Detect which cell encompasses the target text, then output its [x, y] center coordinate. 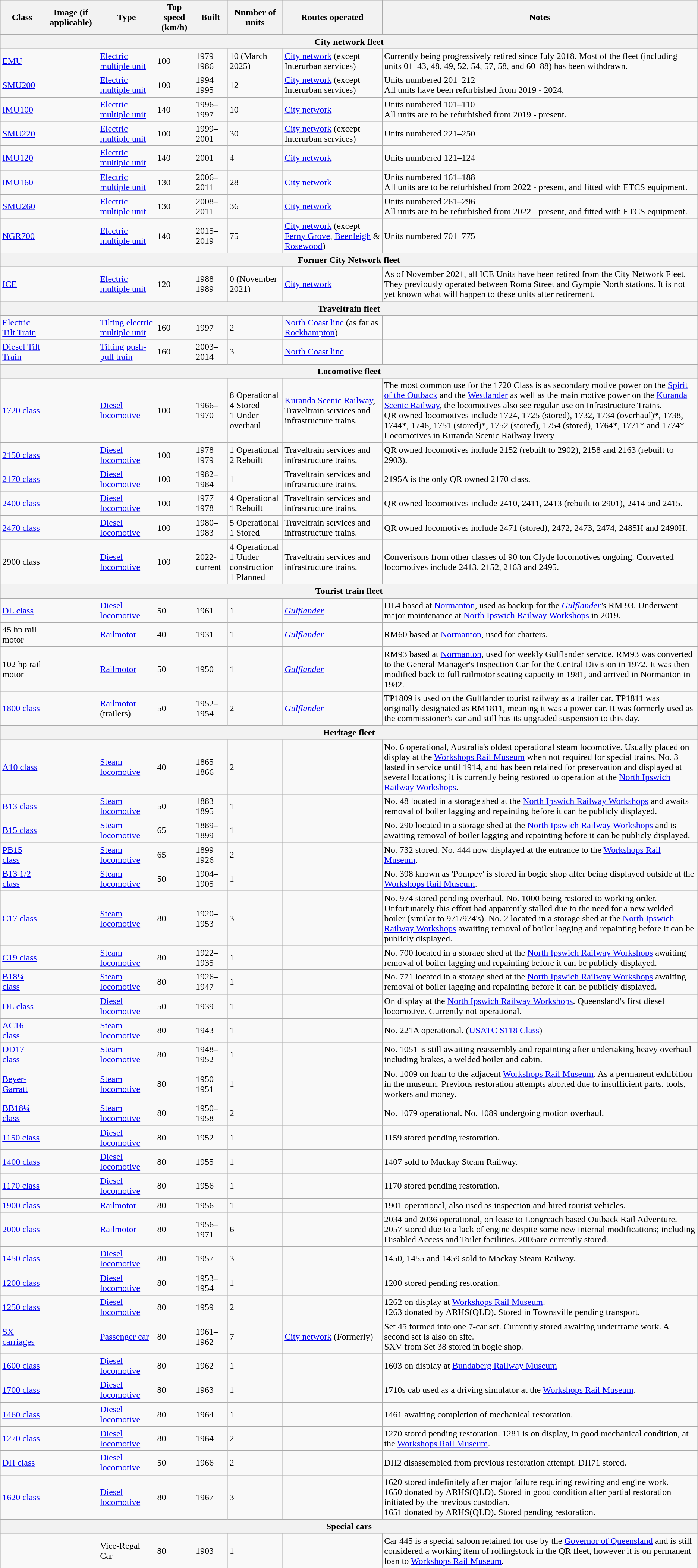
ICE [22, 284]
BB18¼ class [22, 1113]
1996–1997 [210, 110]
1980–1983 [210, 528]
45 hp rail motor [22, 634]
1950 [210, 669]
SMU200 [22, 85]
Built [210, 18]
Set 45 formed into one 7-car set. Currently stored awaiting underframe work. A second set is also on site.SXV from Set 38 stored in bogie shop. [540, 1337]
Top speed (km/h) [174, 18]
1250 class [22, 1307]
1170 class [22, 1186]
1460 class [22, 1414]
RM60 based at Normanton, used for charters. [540, 634]
1170 stored pending restoration. [540, 1186]
Beyer-Garratt [22, 1084]
1926–1947 [210, 982]
SX carriages [22, 1337]
10 (March 2025) [255, 61]
1943 [210, 1030]
2008–2011 [210, 206]
QR owned locomotives include 2152 (rebuilt to 2902), 2158 and 2163 (rebuilt to 2903). [540, 455]
No. 732 stored. No. 444 now displayed at the entrance to the Workshops Rail Museum. [540, 855]
1979–1986 [210, 61]
0 (November 2021) [255, 284]
2001 [210, 158]
1948–1952 [210, 1055]
1952–1954 [210, 708]
QR owned locomotives include 2410, 2411, 2413 (rebuilt to 2901), 2414 and 2415. [540, 503]
2900 class [22, 562]
75 [255, 236]
Tourist train fleet [349, 591]
Number of units [255, 18]
Notes [540, 18]
1 Operational2 Rebuilt [255, 455]
No. 1079 operational. No. 1089 undergoing motion overhaul. [540, 1113]
1262 on display at Workshops Rail Museum.1263 donated by ARHS(QLD). Stored in Townsville pending transport. [540, 1307]
1939 [210, 1006]
10 [255, 110]
1994–1995 [210, 85]
No. 221A operational. (USATC S118 Class) [540, 1030]
2006–2011 [210, 182]
Type [127, 18]
Units numbered 161–188All units are to be refurbished from 2022 - present, and fitted with ETCS equipment. [540, 182]
1620 class [22, 1497]
1920–1953 [210, 918]
1600 class [22, 1366]
1922–1935 [210, 958]
Tilting electric multiple unit [127, 328]
Image (if applicable) [71, 18]
City network (Formerly) [333, 1337]
C17 class [22, 918]
Routes operated [333, 18]
1953–1954 [210, 1283]
102 hp rail motor [22, 669]
1159 stored pending restoration. [540, 1138]
2000 class [22, 1230]
2003–2014 [210, 352]
B18¼ class [22, 982]
1978–1979 [210, 455]
6 [255, 1230]
North Coast line [333, 352]
B13 class [22, 807]
Units numbered 221–250 [540, 133]
No. 398 known as 'Pompey' is stored in bogie shop after being displayed outside at the Workshops Rail Museum. [540, 879]
IMU160 [22, 182]
1710s cab used as a driving simulator at the Workshops Rail Museum. [540, 1390]
1966–1970 [210, 411]
On display at the North Ipswich Railway Workshops. Queensland's first diesel locomotive. Currently not operational. [540, 1006]
5 Operational1 Stored [255, 528]
Units numbered 101–110All units are to be refurbished from 2019 - present. [540, 110]
B13 1/2 class [22, 879]
1959 [210, 1307]
4 Operational1 Under construction1 Planned [255, 562]
Traveltrain fleet [349, 308]
Heritage fleet [349, 732]
2022-current [210, 562]
1967 [210, 1497]
28 [255, 182]
City network fleet [349, 42]
4 Operational1 Rebuilt [255, 503]
QR owned locomotives include 2471 (stored), 2472, 2473, 2474, 2485H and 2490H. [540, 528]
DL4 based at Normanton, used as backup for the Gulflander's RM 93. Underwent major maintenance at North Ipswich Railway Workshops in 2019. [540, 611]
2470 class [22, 528]
30 [255, 133]
1952 [210, 1138]
EMU [22, 61]
1957 [210, 1259]
1720 class [22, 411]
Passenger car [127, 1337]
1963 [210, 1390]
12 [255, 85]
AC16 class [22, 1030]
NGR700 [22, 236]
1461 awaiting completion of mechanical restoration. [540, 1414]
Tilting push-pull train [127, 352]
Converisons from other classes of 90 ton Clyde locomotives ongoing. Converted locomotives include 2413, 2152, 2163 and 2495. [540, 562]
2400 class [22, 503]
2170 class [22, 479]
1270 stored pending restoration. 1281 is on display, in good mechanical condition, at the Workshops Rail Museum. [540, 1439]
2150 class [22, 455]
8 Operational4 Stored1 Under overhaul [255, 411]
Units numbered 201–212All units have been refurbished from 2019 - 2024. [540, 85]
Kuranda Scenic Railway, Traveltrain services and infrastructure trains. [333, 411]
1950–1958 [210, 1113]
1997 [210, 328]
Units numbered 261–296All units are to be refurbished from 2022 - present, and fitted with ETCS equipment. [540, 206]
Class [22, 18]
36 [255, 206]
1999–2001 [210, 133]
1982–1984 [210, 479]
1889–1899 [210, 830]
DH2 disassembled from previous restoration attempt. DH71 stored. [540, 1463]
1150 class [22, 1138]
Railmotor (trailers) [127, 708]
B15 class [22, 830]
1977–1978 [210, 503]
Units numbered 121–124 [540, 158]
7 [255, 1337]
1956–1971 [210, 1230]
SMU220 [22, 133]
1961 [210, 611]
1966 [210, 1463]
SMU260 [22, 206]
No. 1051 is still awaiting reassembly and repainting after undertaking heavy overhaul including brakes, a welded boiler and cabin. [540, 1055]
1450, 1455 and 1459 sold to Mackay Steam Railway. [540, 1259]
2015–2019 [210, 236]
DD17 class [22, 1055]
Electric Tilt Train [22, 328]
1955 [210, 1161]
1800 class [22, 708]
A10 class [22, 767]
North Coast line (as far as Rockhampton) [333, 328]
Units numbered 701–775 [540, 236]
1200 stored pending restoration. [540, 1283]
C19 class [22, 958]
1200 class [22, 1283]
Former City Network fleet [349, 260]
2195A is the only QR owned 2170 class. [540, 479]
1700 class [22, 1390]
1988–1989 [210, 284]
1270 class [22, 1439]
1865–1866 [210, 767]
1900 class [22, 1205]
PB15 class [22, 855]
Vice-Regal Car [127, 1550]
4 [255, 158]
1407 sold to Mackay Steam Railway. [540, 1161]
1450 class [22, 1259]
1883–1895 [210, 807]
1950–1951 [210, 1084]
Special cars [349, 1526]
1961–1962 [210, 1337]
Locomotive fleet [349, 371]
120 [174, 284]
1400 class [22, 1161]
Diesel Tilt Train [22, 352]
1931 [210, 634]
1603 on display at Bundaberg Railway Museum [540, 1366]
1904–1905 [210, 879]
1901 operational, also used as inspection and hired tourist vehicles. [540, 1205]
IMU120 [22, 158]
IMU100 [22, 110]
1962 [210, 1366]
1899–1926 [210, 855]
1903 [210, 1550]
DH class [22, 1463]
City network (except Ferny Grove, Beenleigh & Rosewood) [333, 236]
